Pinpoint the cell where the given text exists, returning its (X, Y) midpoint coordinate. 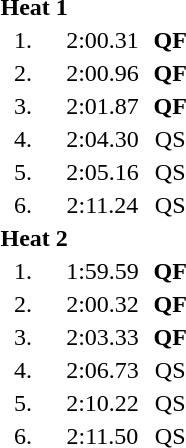
2:03.33 (102, 337)
2:01.87 (102, 106)
2:10.22 (102, 403)
2:00.32 (102, 304)
2:06.73 (102, 370)
2:04.30 (102, 139)
1:59.59 (102, 271)
2:00.96 (102, 73)
2:00.31 (102, 40)
2:11.24 (102, 205)
2:05.16 (102, 172)
